From the cell containing the given text, extract its center point as [X, Y] coordinate. 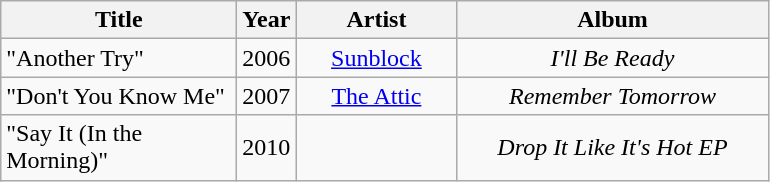
Album [612, 20]
Sunblock [376, 58]
Artist [376, 20]
"Another Try" [119, 58]
The Attic [376, 96]
"Don't You Know Me" [119, 96]
Drop It Like It's Hot EP [612, 148]
"Say It (In the Morning)" [119, 148]
2007 [266, 96]
Title [119, 20]
2006 [266, 58]
I'll Be Ready [612, 58]
Year [266, 20]
2010 [266, 148]
Remember Tomorrow [612, 96]
